Pinpoint the cell where the given text exists, returning its (X, Y) midpoint coordinate. 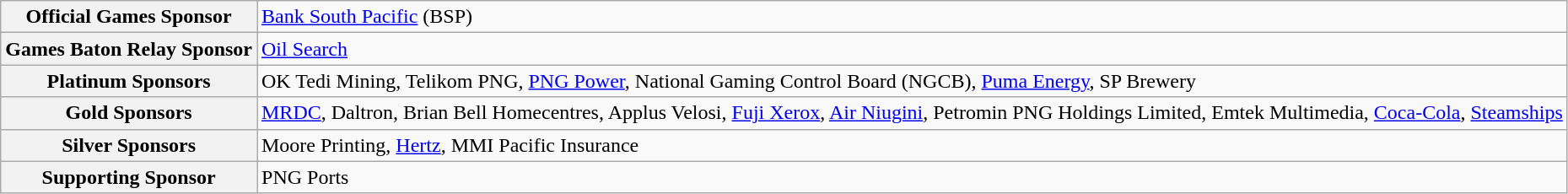
Official Games Sponsor (129, 17)
Moore Printing, Hertz, MMI Pacific Insurance (912, 145)
Games Baton Relay Sponsor (129, 49)
OK Tedi Mining, Telikom PNG, PNG Power, National Gaming Control Board (NGCB), Puma Energy, SP Brewery (912, 81)
Silver Sponsors (129, 145)
Oil Search (912, 49)
MRDC, Daltron, Brian Bell Homecentres, Applus Velosi, Fuji Xerox, Air Niugini, Petromin PNG Holdings Limited, Emtek Multimedia, Coca-Cola, Steamships (912, 113)
Platinum Sponsors (129, 81)
Gold Sponsors (129, 113)
Bank South Pacific (BSP) (912, 17)
PNG Ports (912, 177)
Supporting Sponsor (129, 177)
